Identify which cell holds the provided text, then report its (x, y) central coordinate. 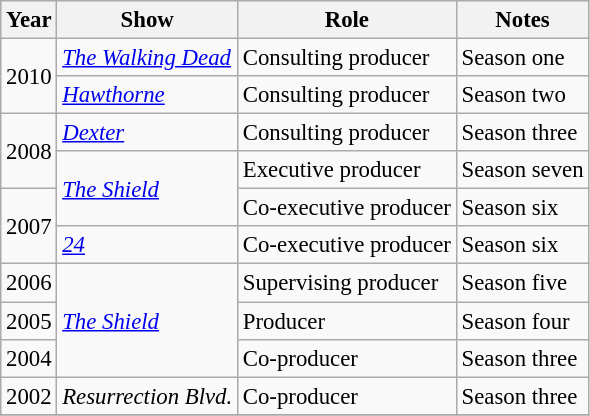
2005 (29, 321)
Season two (522, 95)
Season five (522, 283)
Supervising producer (346, 283)
2002 (29, 396)
Executive producer (346, 170)
Show (148, 20)
Season four (522, 321)
2006 (29, 283)
2007 (29, 226)
Hawthorne (148, 95)
24 (148, 245)
Resurrection Blvd. (148, 396)
Year (29, 20)
Producer (346, 321)
Notes (522, 20)
2004 (29, 358)
Season seven (522, 170)
2010 (29, 76)
Dexter (148, 133)
2008 (29, 152)
Season one (522, 58)
Role (346, 20)
The Walking Dead (148, 58)
